From the cell containing the given text, extract its center point as [x, y] coordinate. 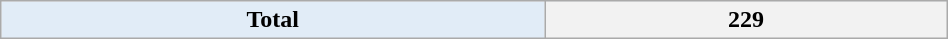
Total [273, 20]
229 [746, 20]
